Provide the (x, y) coordinate of the cell's center where the given text is located.  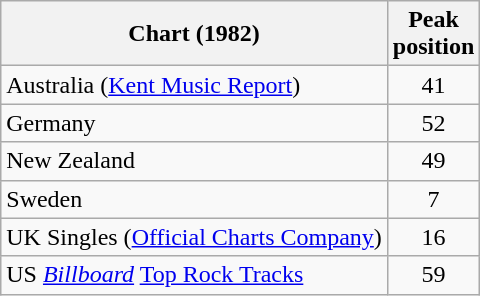
Germany (194, 123)
41 (433, 85)
New Zealand (194, 161)
49 (433, 161)
US Billboard Top Rock Tracks (194, 275)
UK Singles (Official Charts Company) (194, 237)
Australia (Kent Music Report) (194, 85)
Sweden (194, 199)
Chart (1982) (194, 34)
52 (433, 123)
Peakposition (433, 34)
7 (433, 199)
16 (433, 237)
59 (433, 275)
